Search for the cell housing the specified text and yield its (X, Y) center coordinate. 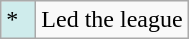
Led the league (112, 20)
* (18, 20)
